Detect which cell encompasses the target text, then output its [X, Y] center coordinate. 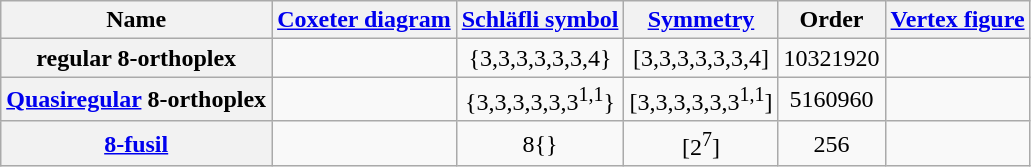
Vertex figure [958, 20]
8-fusil [136, 144]
8{} [540, 144]
{3,3,3,3,3,31,1} [540, 100]
{3,3,3,3,3,3,4} [540, 58]
[27] [701, 144]
[3,3,3,3,3,3,4] [701, 58]
Symmetry [701, 20]
regular 8-orthoplex [136, 58]
Name [136, 20]
Quasiregular 8-orthoplex [136, 100]
Schläfli symbol [540, 20]
[3,3,3,3,3,31,1] [701, 100]
10321920 [832, 58]
Order [832, 20]
Coxeter diagram [364, 20]
256 [832, 144]
5160960 [832, 100]
